Locate the cell with the specified text and output its [X, Y] center coordinate. 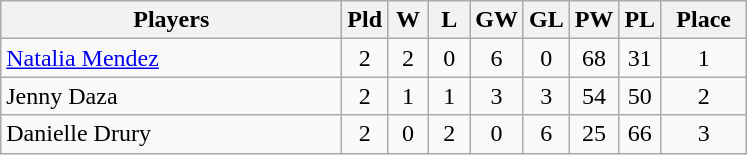
68 [594, 58]
GL [546, 20]
PL [640, 20]
50 [640, 96]
66 [640, 134]
Place [704, 20]
Danielle Drury [172, 134]
Players [172, 20]
PW [594, 20]
L [450, 20]
W [408, 20]
31 [640, 58]
Pld [365, 20]
Jenny Daza [172, 96]
Natalia Mendez [172, 58]
54 [594, 96]
GW [497, 20]
25 [594, 134]
